Output the (x, y) coordinate of the center of the cell containing the given text.  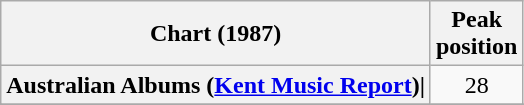
Australian Albums (Kent Music Report)| (216, 85)
Peakposition (476, 34)
28 (476, 85)
Chart (1987) (216, 34)
